Scan for the cell matching the given text and deliver its [x, y] coordinate at center. 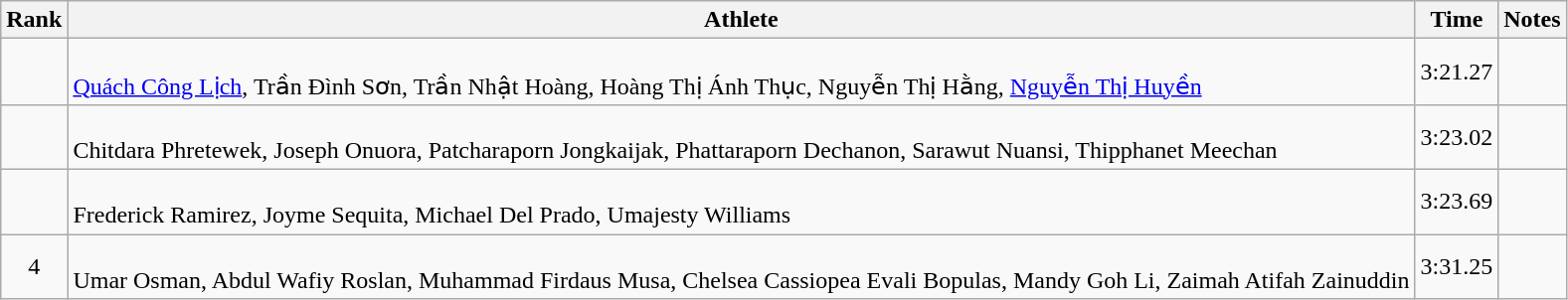
Notes [1532, 20]
3:23.69 [1457, 201]
3:23.02 [1457, 137]
Athlete [742, 20]
4 [34, 266]
Umar Osman, Abdul Wafiy Roslan, Muhammad Firdaus Musa, Chelsea Cassiopea Evali Bopulas, Mandy Goh Li, Zaimah Atifah Zainuddin [742, 266]
3:21.27 [1457, 72]
Quách Công Lịch, Trần Đình Sơn, Trần Nhật Hoàng, Hoàng Thị Ánh Thục, Nguyễn Thị Hằng, Nguyễn Thị Huyền [742, 72]
Frederick Ramirez, Joyme Sequita, Michael Del Prado, Umajesty Williams [742, 201]
Rank [34, 20]
3:31.25 [1457, 266]
Time [1457, 20]
Chitdara Phretewek, Joseph Onuora, Patcharaporn Jongkaijak, Phattaraporn Dechanon, Sarawut Nuansi, Thipphanet Meechan [742, 137]
